Provide the [x, y] coordinate of the cell's center where the given text is located.  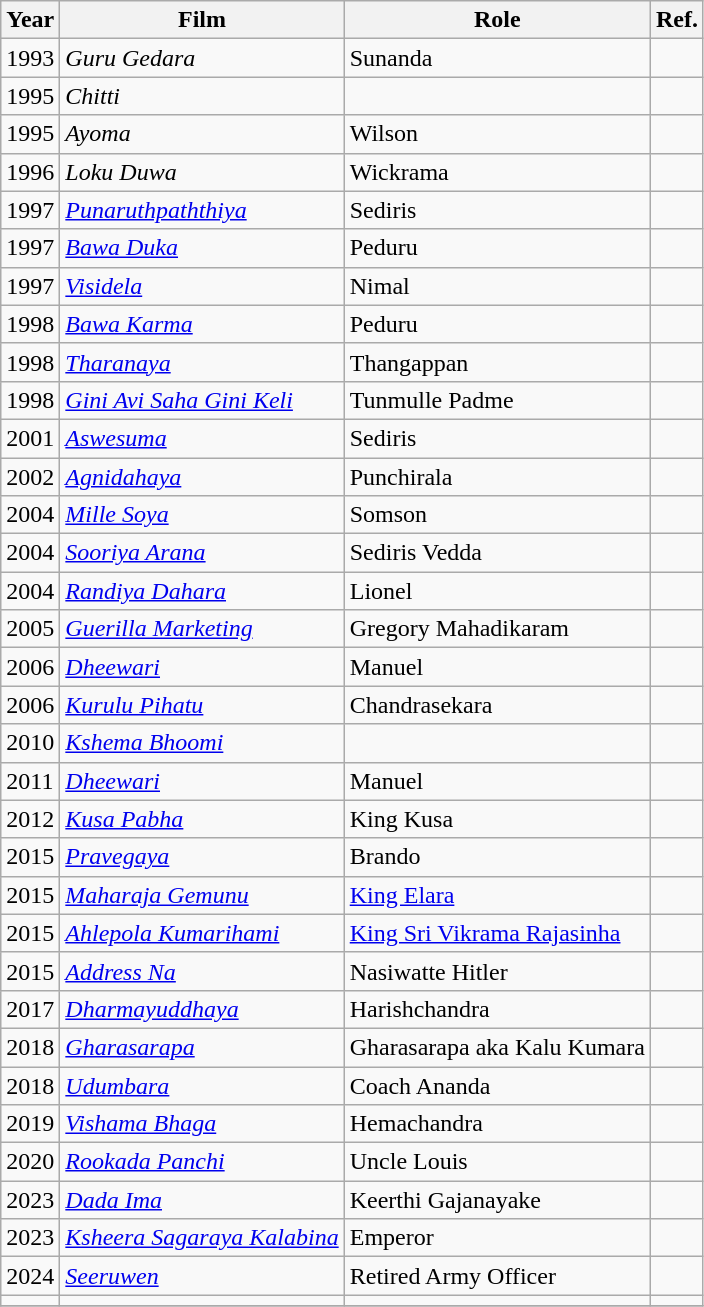
King Elara [497, 895]
Coach Ananda [497, 1085]
Sediris Vedda [497, 553]
Sunanda [497, 58]
Vishama Bhaga [202, 1124]
Randiya Dahara [202, 591]
Uncle Louis [497, 1162]
Kshema Bhoomi [202, 743]
Keerthi Gajanayake [497, 1200]
Nasiwatte Hitler [497, 971]
Film [202, 20]
Agnidahaya [202, 477]
2012 [30, 819]
Kusa Pabha [202, 819]
Hemachandra [497, 1124]
Emperor [497, 1238]
Ayoma [202, 134]
Ref. [676, 20]
1996 [30, 172]
Punaruthpaththiya [202, 210]
2002 [30, 477]
2001 [30, 438]
2017 [30, 1009]
Brando [497, 857]
Wilson [497, 134]
Nimal [497, 286]
Lionel [497, 591]
Kurulu Pihatu [202, 705]
Address Na [202, 971]
Udumbara [202, 1085]
1993 [30, 58]
Mille Soya [202, 515]
Guerilla Marketing [202, 629]
Rookada Panchi [202, 1162]
Retired Army Officer [497, 1276]
Maharaja Gemunu [202, 895]
Pravegaya [202, 857]
Dharmayuddhaya [202, 1009]
Seeruwen [202, 1276]
Ksheera Sagaraya Kalabina [202, 1238]
Dada Ima [202, 1200]
2019 [30, 1124]
2024 [30, 1276]
2005 [30, 629]
Visidela [202, 286]
Punchirala [497, 477]
Gharasarapa [202, 1047]
Aswesuma [202, 438]
Bawa Karma [202, 324]
Ahlepola Kumarihami [202, 933]
Chitti [202, 96]
King Sri Vikrama Rajasinha [497, 933]
Harishchandra [497, 1009]
King Kusa [497, 819]
Tharanaya [202, 362]
Gregory Mahadikaram [497, 629]
Gini Avi Saha Gini Keli [202, 400]
2010 [30, 743]
Bawa Duka [202, 248]
Guru Gedara [202, 58]
2020 [30, 1162]
Gharasarapa aka Kalu Kumara [497, 1047]
Year [30, 20]
Thangappan [497, 362]
Sooriya Arana [202, 553]
2011 [30, 781]
Loku Duwa [202, 172]
Tunmulle Padme [497, 400]
Somson [497, 515]
Role [497, 20]
Wickrama [497, 172]
Chandrasekara [497, 705]
